Detect which cell encompasses the target text, then output its (X, Y) center coordinate. 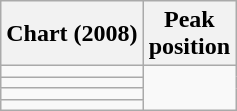
Peak position (189, 34)
Chart (2008) (72, 34)
